Find where the given text appears and provide that cell's center as [x, y] coordinate. 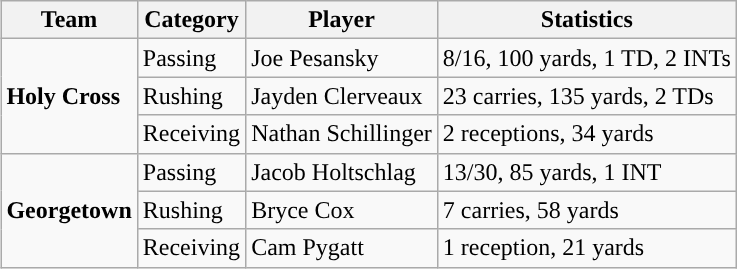
23 carries, 135 yards, 2 TDs [586, 96]
Jacob Holtschlag [342, 172]
2 receptions, 34 yards [586, 134]
1 reception, 21 yards [586, 248]
Player [342, 20]
Cam Pygatt [342, 248]
Statistics [586, 20]
8/16, 100 yards, 1 TD, 2 INTs [586, 58]
Category [191, 20]
Jayden Clerveaux [342, 96]
Joe Pesansky [342, 58]
7 carries, 58 yards [586, 210]
Nathan Schillinger [342, 134]
Holy Cross [69, 96]
Bryce Cox [342, 210]
Georgetown [69, 210]
13/30, 85 yards, 1 INT [586, 172]
Team [69, 20]
